Detect which cell encompasses the target text, then output its (x, y) center coordinate. 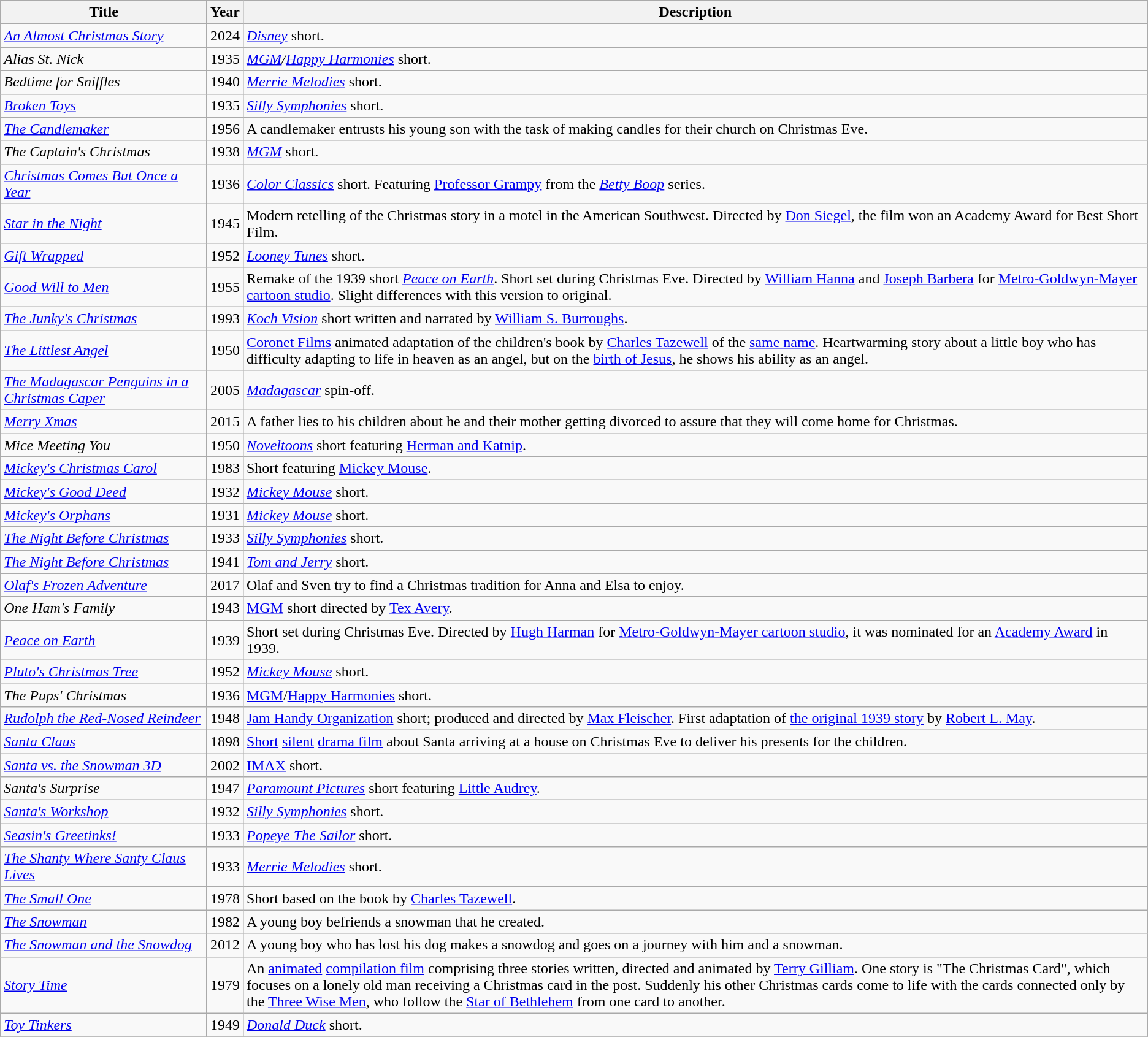
Mickey's Good Deed (104, 492)
1945 (224, 223)
1940 (224, 82)
Santa's Workshop (104, 812)
Pluto's Christmas Tree (104, 672)
Alias St. Nick (104, 59)
The Small One (104, 898)
A young boy who has lost his dog makes a snowdog and goes on a journey with him and a snowman. (695, 945)
Tom and Jerry short. (695, 562)
A young boy befriends a snowman that he created. (695, 922)
Color Classics short. Featuring Professor Grampy from the Betty Boop series. (695, 184)
Olaf's Frozen Adventure (104, 585)
1993 (224, 318)
2017 (224, 585)
Short set during Christmas Eve. Directed by Hugh Harman for Metro-Goldwyn-Mayer cartoon studio, it was nominated for an Academy Award in 1939. (695, 640)
The Shanty Where Santy Claus Lives (104, 867)
Santa's Surprise (104, 789)
Short featuring Mickey Mouse. (695, 469)
Olaf and Sven try to find a Christmas tradition for Anna and Elsa to enjoy. (695, 585)
The Snowman (104, 922)
1938 (224, 152)
1983 (224, 469)
Good Will to Men (104, 287)
1948 (224, 718)
Star in the Night (104, 223)
Donald Duck short. (695, 1025)
Year (224, 12)
The Littlest Angel (104, 350)
Madagascar spin-off. (695, 390)
The Candlemaker (104, 129)
Paramount Pictures short featuring Little Audrey. (695, 789)
The Madagascar Penguins in a Christmas Caper (104, 390)
MGM short. (695, 152)
Short based on the book by Charles Tazewell. (695, 898)
1955 (224, 287)
Seasin's Greetinks! (104, 835)
Koch Vision short written and narrated by William S. Burroughs. (695, 318)
1898 (224, 741)
Popeye The Sailor short. (695, 835)
Noveltoons short featuring Herman and Katnip. (695, 445)
Title (104, 12)
The Snowman and the Snowdog (104, 945)
2002 (224, 765)
1947 (224, 789)
1982 (224, 922)
Rudolph the Red-Nosed Reindeer (104, 718)
2015 (224, 422)
Christmas Comes But Once a Year (104, 184)
1956 (224, 129)
Toy Tinkers (104, 1025)
Santa Claus (104, 741)
Disney short. (695, 36)
Santa vs. the Snowman 3D (104, 765)
1949 (224, 1025)
A candlemaker entrusts his young son with the task of making candles for their church on Christmas Eve. (695, 129)
2005 (224, 390)
1941 (224, 562)
1943 (224, 608)
Merry Xmas (104, 422)
The Junky's Christmas (104, 318)
Mickey's Christmas Carol (104, 469)
Description (695, 12)
2012 (224, 945)
MGM short directed by Tex Avery. (695, 608)
An Almost Christmas Story (104, 36)
1978 (224, 898)
1931 (224, 515)
1979 (224, 985)
Story Time (104, 985)
The Captain's Christmas (104, 152)
Peace on Earth (104, 640)
Mice Meeting You (104, 445)
Short silent drama film about Santa arriving at a house on Christmas Eve to deliver his presents for the children. (695, 741)
1939 (224, 640)
Gift Wrapped (104, 255)
IMAX short. (695, 765)
Looney Tunes short. (695, 255)
2024 (224, 36)
One Ham's Family (104, 608)
Broken Toys (104, 105)
A father lies to his children about he and their mother getting divorced to assure that they will come home for Christmas. (695, 422)
Mickey's Orphans (104, 515)
Jam Handy Organization short; produced and directed by Max Fleischer. First adaptation of the original 1939 story by Robert L. May. (695, 718)
The Pups' Christmas (104, 695)
Bedtime for Sniffles (104, 82)
